Identify which cell holds the provided text, then report its [x, y] central coordinate. 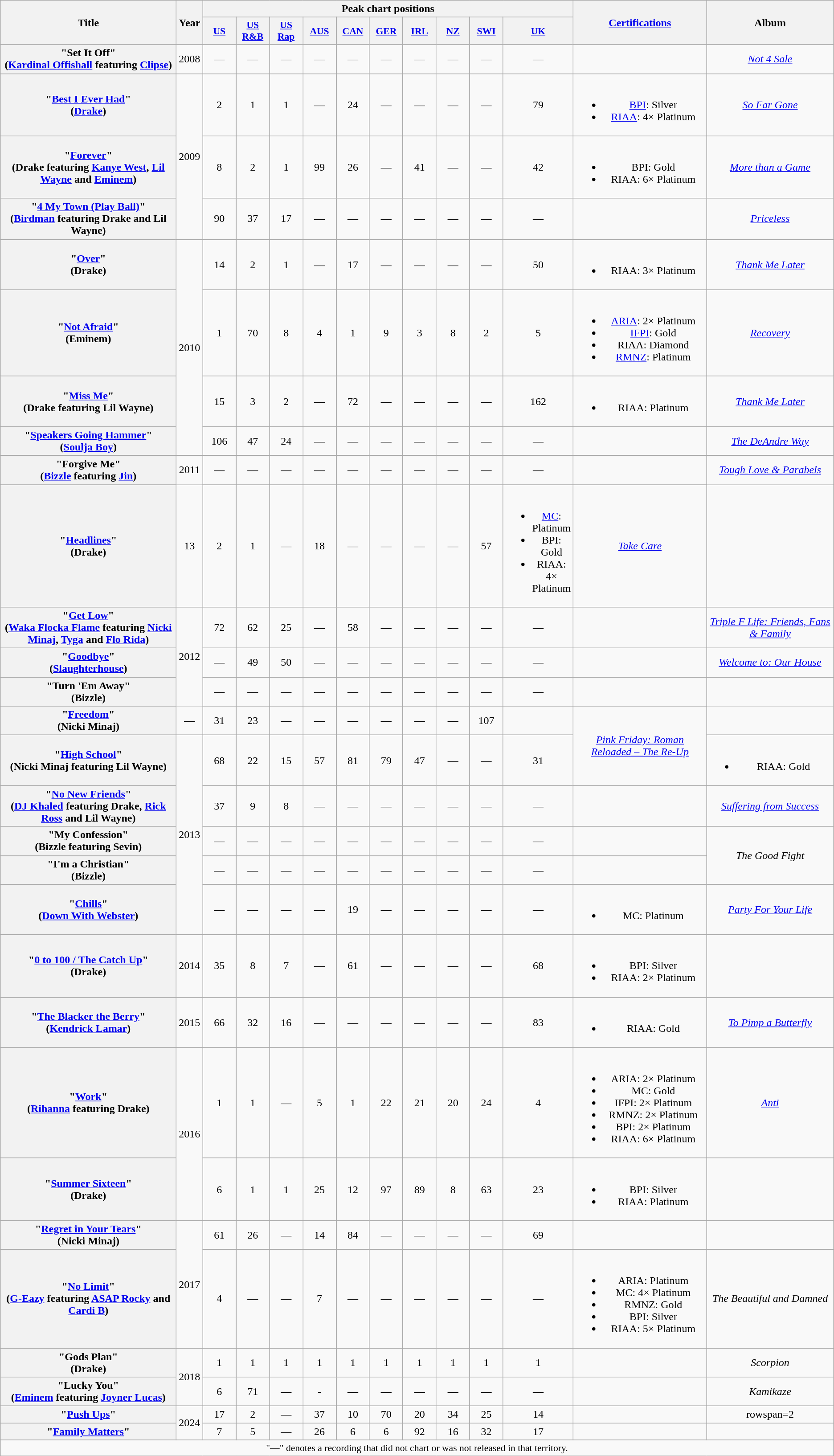
Priceless [770, 219]
Suffering from Success [770, 806]
2018 [190, 1377]
90 [219, 219]
2013 [190, 835]
Album [770, 22]
2016 [190, 1134]
GER [386, 31]
2011 [190, 470]
Take Care [640, 546]
92 [420, 1431]
AUS [320, 31]
BPI: SilverRIAA: Platinum [640, 1189]
Certifications [640, 22]
Anti [770, 1103]
"Regret in Your Tears"(Nicki Minaj) [88, 1235]
42 [538, 167]
Tough Love & Parabels [770, 470]
10 [353, 1415]
ARIA: 2× PlatinumMC: GoldIFPI: 2× PlatinumRMNZ: 2× PlatinumBPI: 2× PlatinumRIAA: 6× Platinum [640, 1103]
BPI: GoldRIAA: 6× Platinum [640, 167]
"Best I Ever Had"(Drake) [88, 105]
Party For Your Life [770, 910]
"Turn 'Em Away"(Bizzle) [88, 691]
Welcome to: Our House [770, 663]
62 [253, 628]
"My Confession"(Bizzle featuring Sevin) [88, 841]
2008 [190, 59]
2017 [190, 1284]
"Chills"(Down With Webster) [88, 910]
63 [487, 1189]
MC: PlatinumBPI: GoldRIAA: 4× Platinum [538, 546]
19 [353, 910]
"Lucky You"(Eminem featuring Joyner Lucas) [88, 1392]
The Good Fight [770, 855]
"Forever"(Drake featuring Kanye West, Lil Wayne and Eminem) [88, 167]
"Family Matters" [88, 1431]
84 [353, 1235]
35 [219, 966]
2015 [190, 1022]
IRL [420, 31]
CAN [353, 31]
rowspan=2 [770, 1415]
"Headlines"(Drake) [88, 546]
162 [538, 401]
2009 [190, 156]
97 [386, 1189]
107 [487, 721]
"Freedom"(Nicki Minaj) [88, 721]
ARIA: 2× PlatinumIFPI: GoldRIAA: DiamondRMNZ: Platinum [640, 333]
MC: Platinum [640, 910]
18 [320, 546]
106 [219, 441]
"The Blacker the Berry"(Kendrick Lamar) [88, 1022]
The Beautiful and Damned [770, 1298]
So Far Gone [770, 105]
89 [420, 1189]
USR&B [253, 31]
"No New Friends"(DJ Khaled featuring Drake, Rick Ross and Lil Wayne) [88, 806]
"Goodbye"(Slaughterhouse) [88, 663]
To Pimp a Butterfly [770, 1022]
"Work"(Rihanna featuring Drake) [88, 1103]
More than a Game [770, 167]
SWI [487, 31]
Title [88, 22]
"Over"(Drake) [88, 265]
Pink Friday: Roman Reloaded – The Re-Up [640, 746]
- [320, 1392]
ARIA: PlatinumMC: 4× PlatinumRMNZ: GoldBPI: SilverRIAA: 5× Platinum [640, 1298]
"4 My Town (Play Ball)"(Birdman featuring Drake and Lil Wayne) [88, 219]
2010 [190, 348]
"0 to 100 / The Catch Up"(Drake) [88, 966]
Scorpion [770, 1362]
13 [190, 546]
Triple F Life: Friends, Fans & Family [770, 628]
The DeAndre Way [770, 441]
"I'm a Christian"(Bizzle) [88, 870]
34 [453, 1415]
Kamikaze [770, 1392]
99 [320, 167]
49 [253, 663]
41 [420, 167]
"Push Ups" [88, 1415]
"Not Afraid"(Eminem) [88, 333]
RIAA: 3× Platinum [640, 265]
RIAA: Platinum [640, 401]
Peak chart positions [388, 9]
2024 [190, 1423]
"Miss Me"(Drake featuring Lil Wayne) [88, 401]
"Get Low"(Waka Flocka Flame featuring Nicki Minaj, Tyga and Flo Rida) [88, 628]
"No Limit"(G-Eazy featuring ASAP Rocky and Cardi B) [88, 1298]
58 [353, 628]
Recovery [770, 333]
2012 [190, 657]
NZ [453, 31]
"Forgive Me"(Bizzle featuring Jin) [88, 470]
"Summer Sixteen"(Drake) [88, 1189]
"—" denotes a recording that did not chart or was not released in that territory. [417, 1448]
US [219, 31]
81 [353, 760]
"Speakers Going Hammer"(Soulja Boy) [88, 441]
66 [219, 1022]
69 [538, 1235]
71 [253, 1392]
12 [353, 1189]
2014 [190, 966]
UK [538, 31]
"Gods Plan"(Drake) [88, 1362]
USRap [286, 31]
"Set It Off"(Kardinal Offishall featuring Clipse) [88, 59]
21 [420, 1103]
BPI: SilverRIAA: 2× Platinum [640, 966]
BPI: SilverRIAA: 4× Platinum [640, 105]
83 [538, 1022]
"High School"(Nicki Minaj featuring Lil Wayne) [88, 760]
Not 4 Sale [770, 59]
Year [190, 22]
